Capture the cell that displays the provided text and extract its (X, Y) central coordinate. 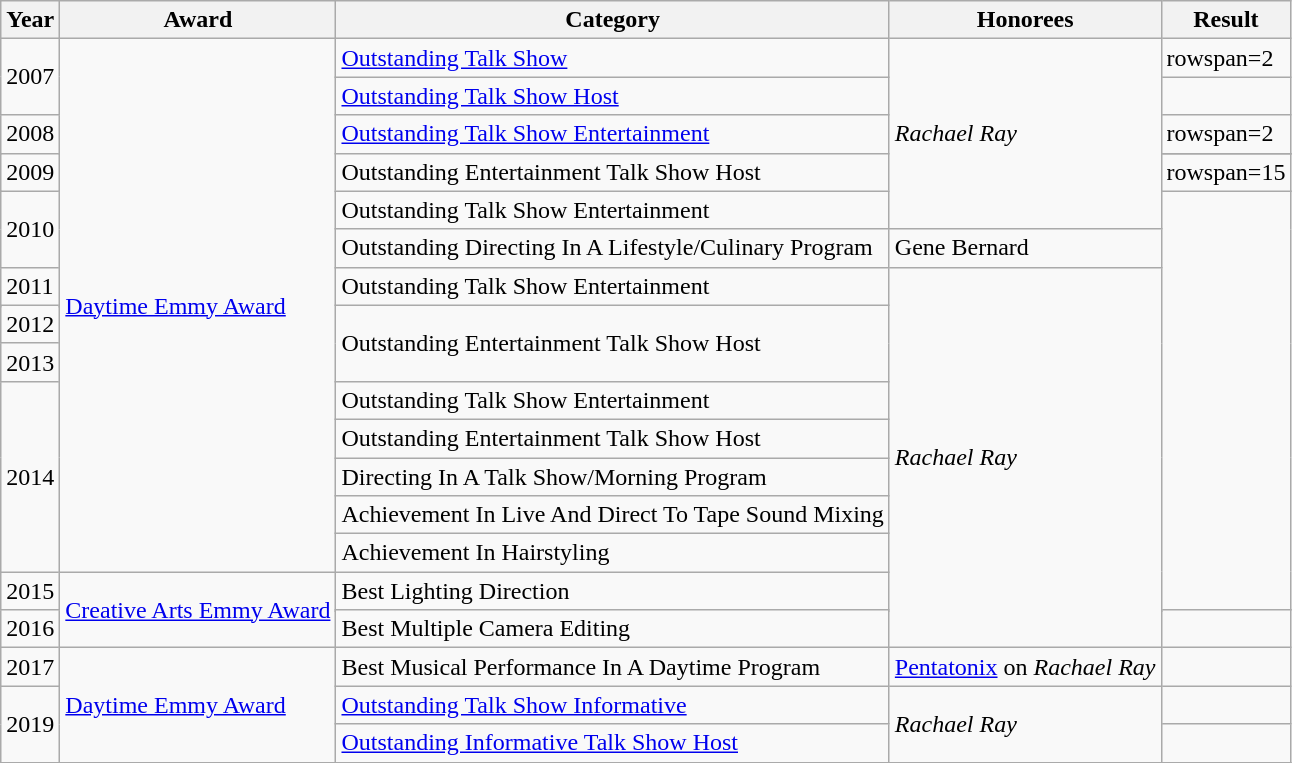
Year (30, 20)
Outstanding Talk Show Informative (612, 705)
Category (612, 20)
Outstanding Informative Talk Show Host (612, 743)
Outstanding Directing In A Lifestyle/Culinary Program (612, 248)
2009 (30, 172)
2007 (30, 77)
Result (1226, 20)
Achievement In Hairstyling (612, 553)
Creative Arts Emmy Award (198, 610)
2014 (30, 476)
Outstanding Talk Show (612, 58)
Best Lighting Direction (612, 591)
Best Musical Performance In A Daytime Program (612, 667)
Honorees (1025, 20)
Directing In A Talk Show/Morning Program (612, 477)
2011 (30, 286)
Outstanding Talk Show Host (612, 96)
Pentatonix on Rachael Ray (1025, 667)
Gene Bernard (1025, 248)
2012 (30, 324)
2013 (30, 362)
Best Multiple Camera Editing (612, 629)
Achievement In Live And Direct To Tape Sound Mixing (612, 515)
2019 (30, 724)
2008 (30, 134)
2015 (30, 591)
2016 (30, 629)
rowspan=15 (1226, 172)
2010 (30, 229)
2017 (30, 667)
Award (198, 20)
